Find where the given text appears and provide that cell's center as [X, Y] coordinate. 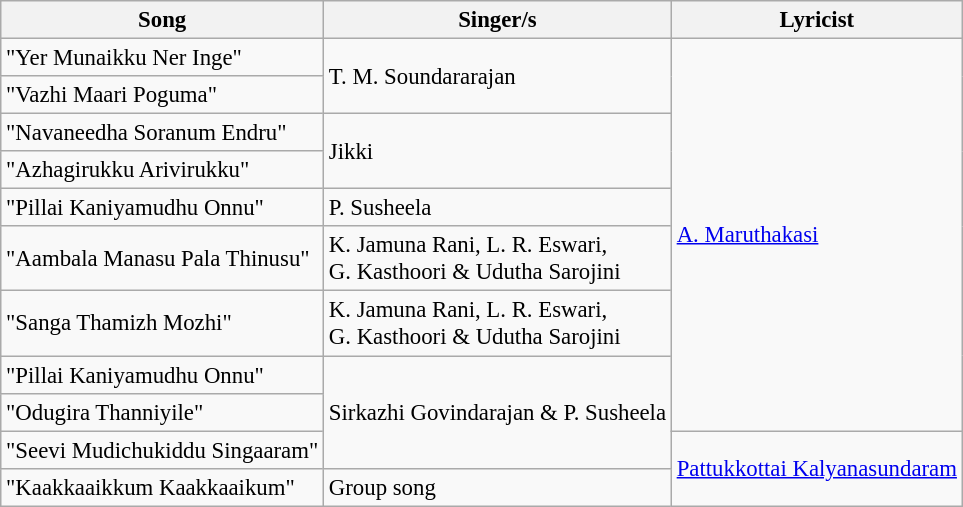
"Azhagirukku Arivirukku" [162, 170]
A. Maruthakasi [816, 235]
Group song [498, 487]
Song [162, 20]
"Yer Munaikku Ner Inge" [162, 58]
P. Susheela [498, 208]
Jikki [498, 152]
"Aambala Manasu Pala Thinusu" [162, 258]
Sirkazhi Govindarajan & P. Susheela [498, 412]
"Vazhi Maari Poguma" [162, 95]
Lyricist [816, 20]
"Navaneedha Soranum Endru" [162, 133]
"Seevi Mudichukiddu Singaaram" [162, 450]
"Sanga Thamizh Mozhi" [162, 324]
"Odugira Thanniyile" [162, 412]
Pattukkottai Kalyanasundaram [816, 468]
T. M. Soundararajan [498, 76]
"Kaakkaaikkum Kaakkaaikum" [162, 487]
Singer/s [498, 20]
